Identify which cell holds the provided text, then report its [X, Y] central coordinate. 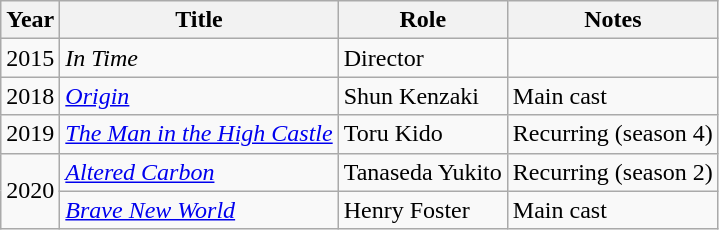
Altered Carbon [199, 172]
Tanaseda Yukito [422, 172]
Toru Kido [422, 134]
2015 [30, 58]
2018 [30, 96]
Recurring (season 4) [612, 134]
2019 [30, 134]
Brave New World [199, 210]
Director [422, 58]
The Man in the High Castle [199, 134]
Title [199, 20]
Role [422, 20]
Origin [199, 96]
Shun Kenzaki [422, 96]
Recurring (season 2) [612, 172]
Year [30, 20]
Henry Foster [422, 210]
Notes [612, 20]
In Time [199, 58]
2020 [30, 191]
